From the cell containing the given text, extract its center point as (x, y) coordinate. 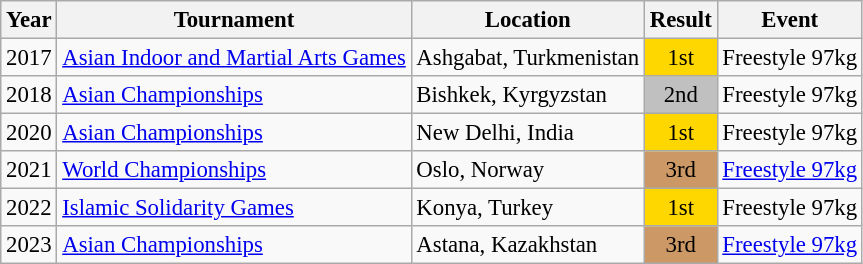
Tournament (234, 20)
World Championships (234, 170)
2nd (680, 95)
Astana, Kazakhstan (528, 245)
2022 (29, 208)
Asian Indoor and Martial Arts Games (234, 58)
2021 (29, 170)
Ashgabat, Turkmenistan (528, 58)
Bishkek, Kyrgyzstan (528, 95)
Location (528, 20)
2023 (29, 245)
Event (790, 20)
Oslo, Norway (528, 170)
2020 (29, 133)
Year (29, 20)
2018 (29, 95)
Islamic Solidarity Games (234, 208)
2017 (29, 58)
Konya, Turkey (528, 208)
New Delhi, India (528, 133)
Result (680, 20)
